Output the (X, Y) coordinate of the center of the cell containing the given text.  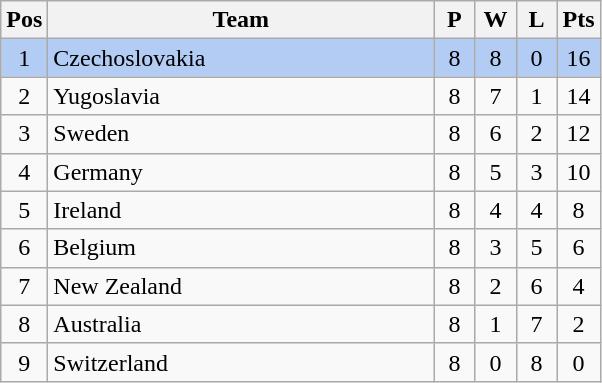
Switzerland (241, 362)
9 (24, 362)
Pos (24, 20)
Germany (241, 172)
Yugoslavia (241, 96)
New Zealand (241, 286)
Australia (241, 324)
L (536, 20)
Czechoslovakia (241, 58)
Team (241, 20)
12 (578, 134)
W (496, 20)
Pts (578, 20)
Sweden (241, 134)
Ireland (241, 210)
10 (578, 172)
P (454, 20)
16 (578, 58)
Belgium (241, 248)
14 (578, 96)
